Search for the cell housing the specified text and yield its [X, Y] center coordinate. 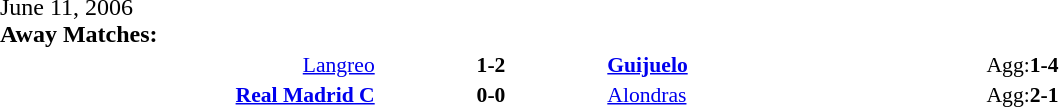
Guijuelo [795, 64]
1-2 [492, 64]
